Output the (x, y) coordinate of the center of the cell containing the given text.  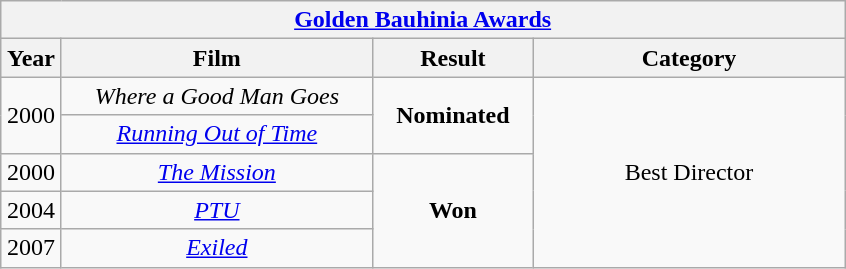
2007 (32, 248)
Best Director (688, 172)
PTU (216, 210)
Film (216, 58)
Category (688, 58)
Exiled (216, 248)
Running Out of Time (216, 134)
2004 (32, 210)
The Mission (216, 172)
Result (452, 58)
Won (452, 210)
Where a Good Man Goes (216, 96)
Nominated (452, 115)
Year (32, 58)
Golden Bauhinia Awards (423, 20)
